Identify which cell holds the provided text, then report its [X, Y] central coordinate. 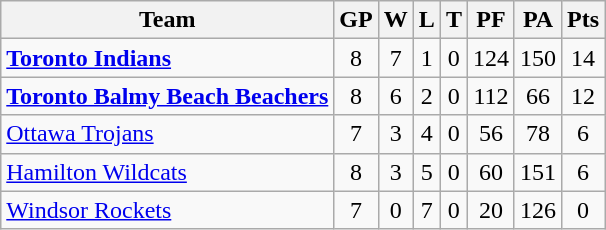
W [396, 20]
GP [356, 20]
4 [426, 134]
14 [584, 58]
PF [490, 20]
150 [538, 58]
Windsor Rockets [168, 210]
12 [584, 96]
Pts [584, 20]
2 [426, 96]
L [426, 20]
124 [490, 58]
T [454, 20]
Hamilton Wildcats [168, 172]
78 [538, 134]
112 [490, 96]
56 [490, 134]
Team [168, 20]
126 [538, 210]
Toronto Indians [168, 58]
5 [426, 172]
66 [538, 96]
1 [426, 58]
20 [490, 210]
Ottawa Trojans [168, 134]
Toronto Balmy Beach Beachers [168, 96]
PA [538, 20]
151 [538, 172]
60 [490, 172]
